Output the [x, y] coordinate of the center of the cell containing the given text.  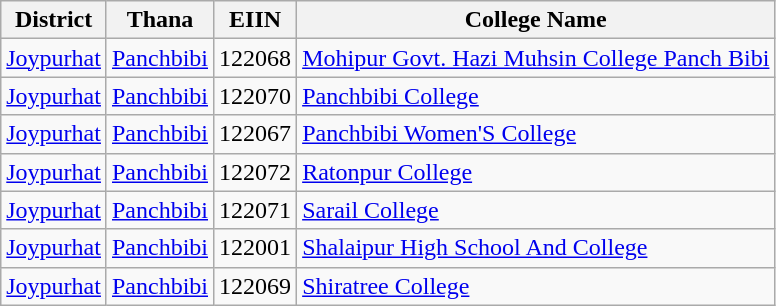
122070 [256, 96]
District [54, 20]
Ratonpur College [536, 172]
122071 [256, 210]
EIIN [256, 20]
Mohipur Govt. Hazi Muhsin College Panch Bibi [536, 58]
Panchbibi College [536, 96]
122069 [256, 286]
122072 [256, 172]
Thana [160, 20]
College Name [536, 20]
Sarail College [536, 210]
122001 [256, 248]
Shalaipur High School And College [536, 248]
122068 [256, 58]
Shiratree College [536, 286]
Panchbibi Women'S College [536, 134]
122067 [256, 134]
